Return (x, y) of the center of cell containing provided text 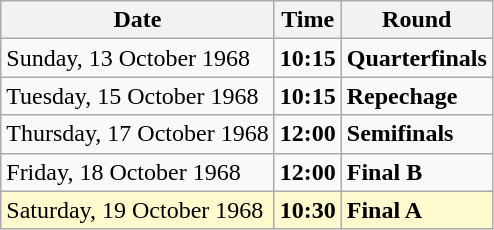
Friday, 18 October 1968 (138, 172)
Repechage (416, 96)
Time (308, 20)
Final A (416, 210)
Sunday, 13 October 1968 (138, 58)
Saturday, 19 October 1968 (138, 210)
Thursday, 17 October 1968 (138, 134)
Round (416, 20)
10:30 (308, 210)
Quarterfinals (416, 58)
Final B (416, 172)
Date (138, 20)
Semifinals (416, 134)
Tuesday, 15 October 1968 (138, 96)
